From the cell containing the given text, extract its center point as (X, Y) coordinate. 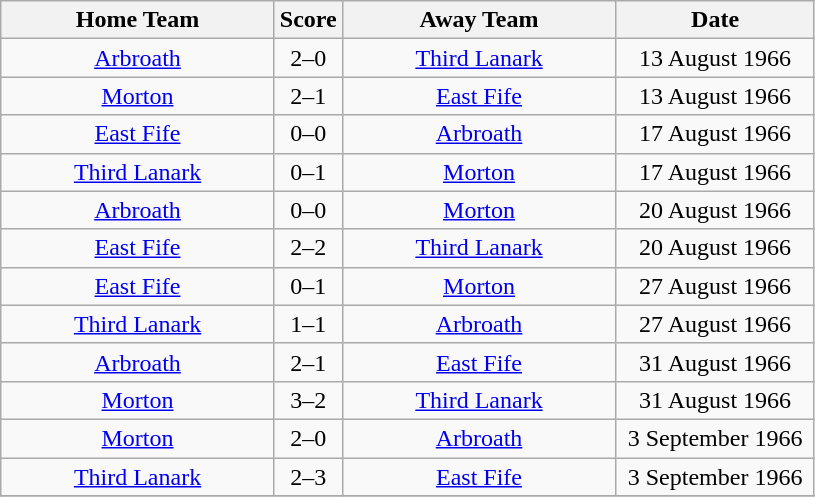
Score (308, 20)
Date (716, 20)
2–3 (308, 477)
1–1 (308, 324)
3–2 (308, 400)
Home Team (138, 20)
2–2 (308, 248)
Away Team (479, 20)
